Locate the cell with the specified text and output its [x, y] center coordinate. 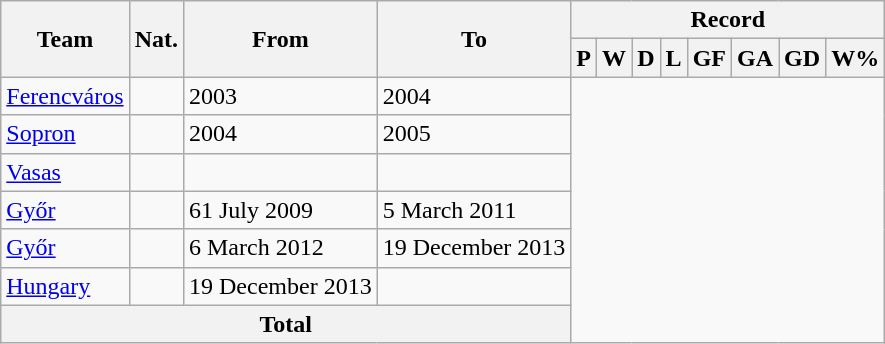
2005 [474, 134]
Team [65, 39]
W% [856, 58]
5 March 2011 [474, 210]
61 July 2009 [280, 210]
From [280, 39]
Ferencváros [65, 96]
6 March 2012 [280, 248]
Total [286, 324]
GD [802, 58]
L [674, 58]
P [584, 58]
Vasas [65, 172]
To [474, 39]
Hungary [65, 286]
D [646, 58]
W [614, 58]
Record [728, 20]
GF [709, 58]
GA [754, 58]
2003 [280, 96]
Nat. [156, 39]
Sopron [65, 134]
